Extract the [x, y] coordinate from the center of the cell holding the provided text.  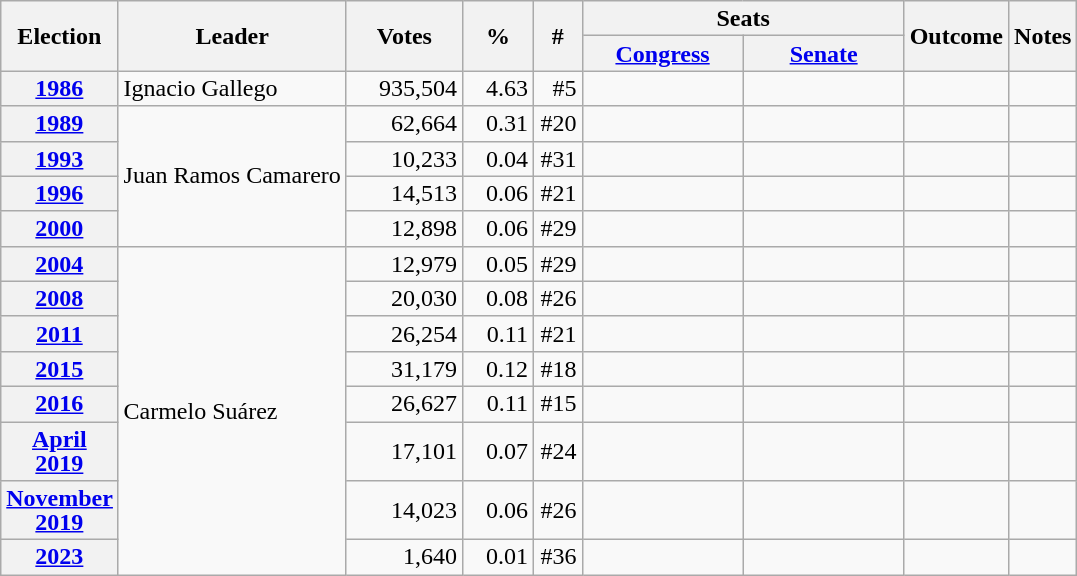
#15 [558, 404]
935,504 [404, 88]
62,664 [404, 124]
Senate [824, 54]
Election [60, 36]
Congress [662, 54]
2008 [60, 298]
2015 [60, 368]
% [498, 36]
0.08 [498, 298]
April 2019 [60, 452]
#36 [558, 558]
0.05 [498, 264]
Votes [404, 36]
0.12 [498, 368]
Seats [743, 18]
2023 [60, 558]
0.07 [498, 452]
14,023 [404, 510]
4.63 [498, 88]
#24 [558, 452]
0.01 [498, 558]
20,030 [404, 298]
Ignacio Gallego [232, 88]
1996 [60, 194]
2011 [60, 334]
14,513 [404, 194]
Juan Ramos Camarero [232, 176]
Notes [1043, 36]
# [558, 36]
Outcome [956, 36]
2000 [60, 228]
#31 [558, 158]
2004 [60, 264]
0.04 [498, 158]
26,254 [404, 334]
1993 [60, 158]
Carmelo Suárez [232, 410]
26,627 [404, 404]
2016 [60, 404]
31,179 [404, 368]
0.31 [498, 124]
10,233 [404, 158]
#20 [558, 124]
Leader [232, 36]
1989 [60, 124]
#5 [558, 88]
1,640 [404, 558]
12,898 [404, 228]
17,101 [404, 452]
12,979 [404, 264]
November 2019 [60, 510]
1986 [60, 88]
#18 [558, 368]
